Locate the cell with the specified text and output its [x, y] center coordinate. 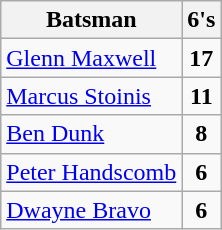
8 [202, 134]
Glenn Maxwell [92, 58]
Marcus Stoinis [92, 96]
17 [202, 58]
Batsman [92, 20]
Peter Handscomb [92, 172]
Ben Dunk [92, 134]
Dwayne Bravo [92, 210]
6's [202, 20]
11 [202, 96]
